Provide the [X, Y] coordinate of the cell's center where the given text is located.  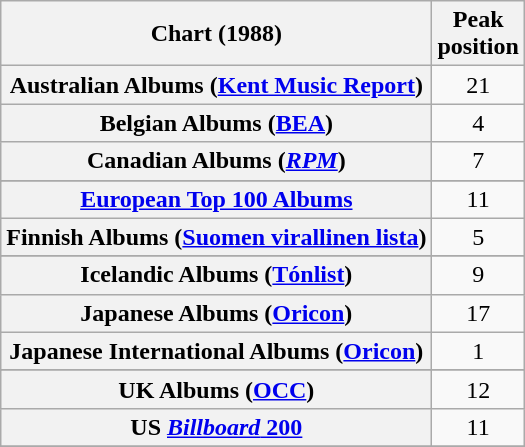
Icelandic Albums (Tónlist) [216, 275]
Chart (1988) [216, 34]
7 [478, 161]
European Top 100 Albums [216, 199]
4 [478, 123]
5 [478, 237]
Belgian Albums (BEA) [216, 123]
Japanese International Albums (Oricon) [216, 351]
Peak position [478, 34]
Finnish Albums (Suomen virallinen lista) [216, 237]
UK Albums (OCC) [216, 389]
Canadian Albums (RPM) [216, 161]
US Billboard 200 [216, 427]
21 [478, 85]
1 [478, 351]
Japanese Albums (Oricon) [216, 313]
17 [478, 313]
12 [478, 389]
9 [478, 275]
Australian Albums (Kent Music Report) [216, 85]
